From the cell containing the given text, extract its center point as [X, Y] coordinate. 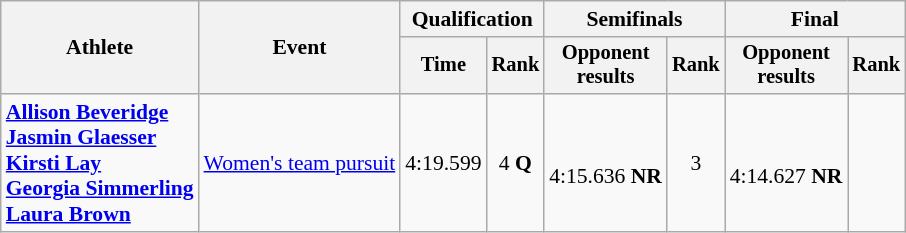
4 Q [516, 163]
4:14.627 NR [786, 163]
Semifinals [634, 19]
4:15.636 NR [606, 163]
Qualification [472, 19]
Athlete [100, 48]
Allison BeveridgeJasmin GlaesserKirsti LayGeorgia SimmerlingLaura Brown [100, 163]
4:19.599 [443, 163]
3 [696, 163]
Final [815, 19]
Time [443, 66]
Event [300, 48]
Women's team pursuit [300, 163]
